Scan for the cell matching the given text and deliver its [X, Y] coordinate at center. 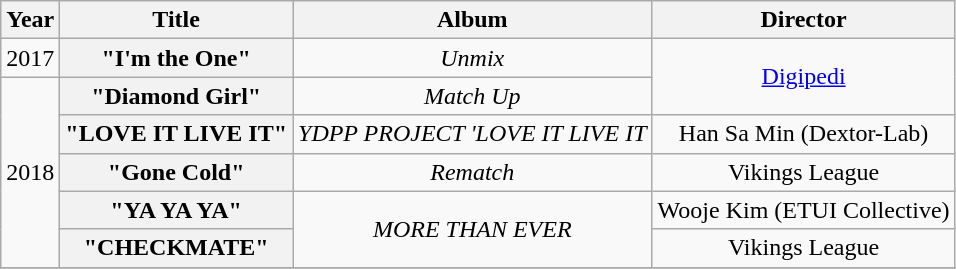
2017 [30, 58]
Wooje Kim (ETUI Collective) [804, 210]
"Diamond Girl" [176, 96]
Director [804, 20]
"YA YA YA" [176, 210]
Title [176, 20]
Digipedi [804, 77]
Match Up [472, 96]
Year [30, 20]
Han Sa Min (Dextor-Lab) [804, 134]
Album [472, 20]
YDPP PROJECT 'LOVE IT LIVE IT [472, 134]
2018 [30, 172]
"I'm the One" [176, 58]
Unmix [472, 58]
"Gone Cold" [176, 172]
"LOVE IT LIVE IT" [176, 134]
Rematch [472, 172]
MORE THAN EVER [472, 229]
"CHECKMATE" [176, 248]
